Return (X, Y) of the center of cell containing provided text 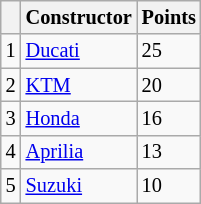
4 (11, 152)
Points (169, 17)
13 (169, 152)
Aprilia (79, 152)
Ducati (79, 51)
1 (11, 51)
25 (169, 51)
Honda (79, 118)
5 (11, 186)
20 (169, 85)
Suzuki (79, 186)
16 (169, 118)
2 (11, 85)
10 (169, 186)
3 (11, 118)
Constructor (79, 17)
KTM (79, 85)
